Identify which cell holds the provided text, then report its (X, Y) central coordinate. 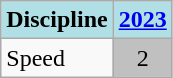
2023 (142, 20)
2 (142, 58)
Speed (57, 58)
Discipline (57, 20)
